Output the (x, y) coordinate of the center of the cell containing the given text.  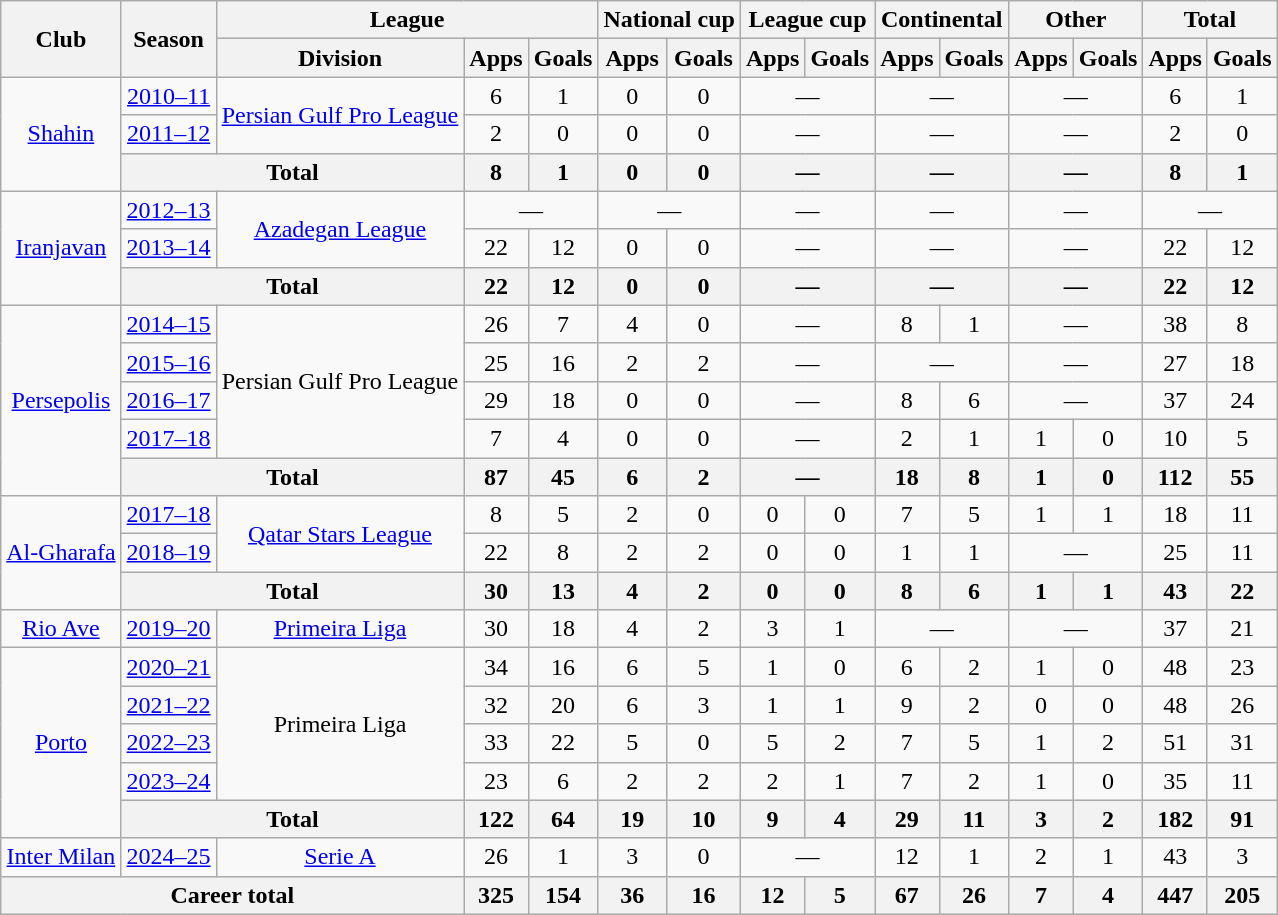
182 (1175, 819)
Azadegan League (340, 229)
35 (1175, 781)
32 (496, 705)
2014–15 (168, 324)
205 (1242, 895)
Season (168, 39)
2021–22 (168, 705)
2016–17 (168, 400)
20 (563, 705)
2020–21 (168, 667)
64 (563, 819)
112 (1175, 477)
Iranjavan (61, 248)
2015–16 (168, 362)
Al-Gharafa (61, 553)
2013–14 (168, 248)
Porto (61, 743)
122 (496, 819)
91 (1242, 819)
2012–13 (168, 210)
Qatar Stars League (340, 534)
League (407, 20)
Career total (232, 895)
24 (1242, 400)
21 (1242, 629)
Persepolis (61, 400)
154 (563, 895)
2022–23 (168, 743)
2023–24 (168, 781)
447 (1175, 895)
Rio Ave (61, 629)
36 (632, 895)
Continental (942, 20)
2010–11 (168, 96)
Serie A (340, 857)
38 (1175, 324)
33 (496, 743)
67 (907, 895)
National cup (669, 20)
31 (1242, 743)
34 (496, 667)
Inter Milan (61, 857)
87 (496, 477)
2024–25 (168, 857)
55 (1242, 477)
League cup (807, 20)
2018–19 (168, 553)
Other (1076, 20)
2011–12 (168, 134)
Club (61, 39)
45 (563, 477)
27 (1175, 362)
Division (340, 58)
19 (632, 819)
13 (563, 591)
51 (1175, 743)
325 (496, 895)
2019–20 (168, 629)
Shahin (61, 134)
